From the cell containing the given text, extract its center point as [X, Y] coordinate. 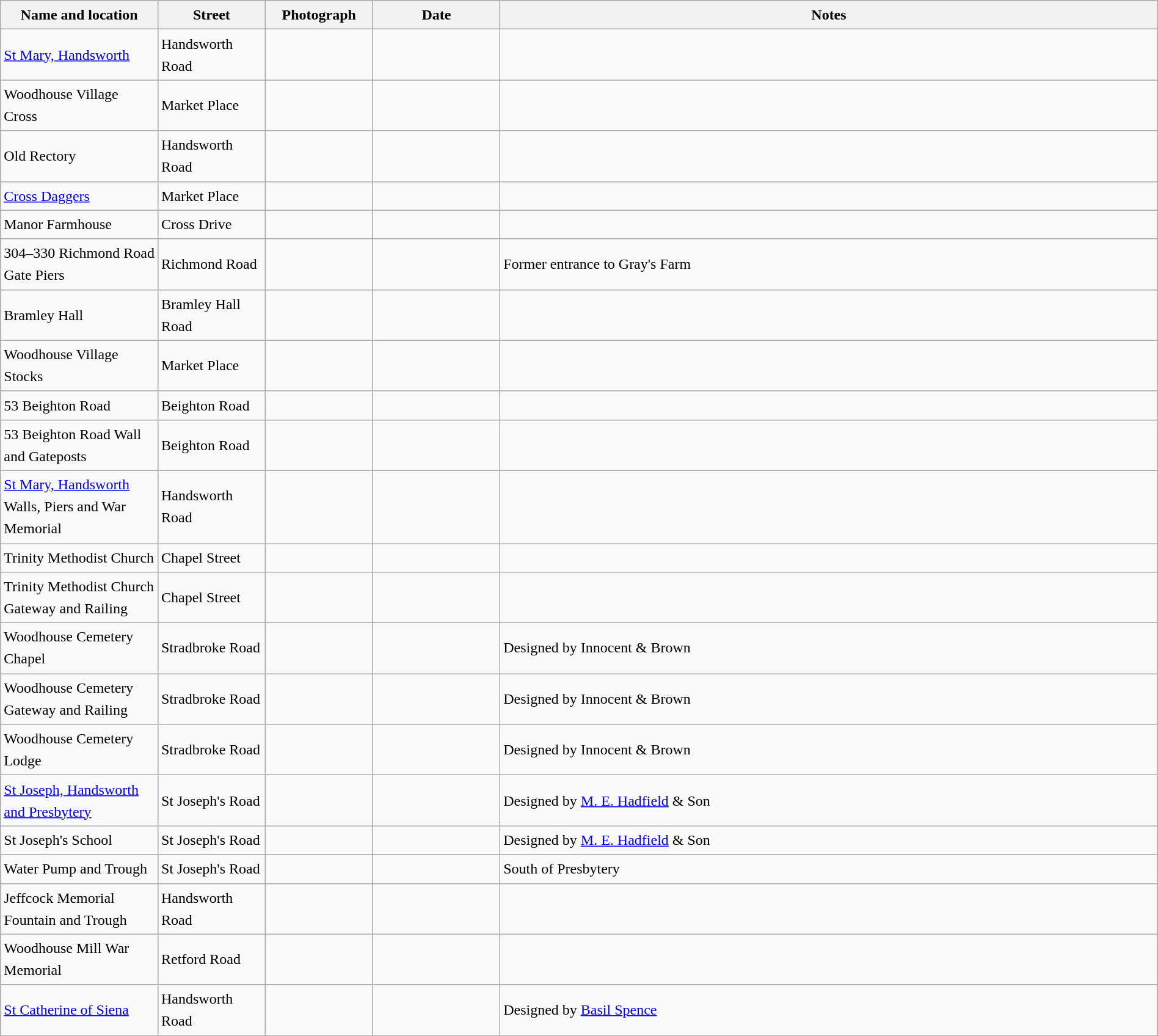
Woodhouse Cemetery Lodge [79, 750]
Woodhouse Village Cross [79, 105]
Water Pump and Trough [79, 869]
Name and location [79, 15]
Street [211, 15]
304–330 Richmond Road Gate Piers [79, 264]
Date [436, 15]
St Mary, Handsworth Walls, Piers and War Memorial [79, 507]
Woodhouse Mill War Memorial [79, 959]
Trinity Methodist Church [79, 558]
Photograph [319, 15]
Bramley Hall [79, 315]
Woodhouse Cemetery Chapel [79, 649]
Old Rectory [79, 156]
St Catherine of Siena [79, 1010]
Jeffcock Memorial Fountain and Trough [79, 909]
Designed by Basil Spence [829, 1010]
South of Presbytery [829, 869]
Cross Daggers [79, 195]
St Joseph's School [79, 841]
Cross Drive [211, 225]
St Joseph, Handsworth and Presbytery [79, 800]
Bramley Hall Road [211, 315]
53 Beighton Road Wall and Gateposts [79, 445]
Manor Farmhouse [79, 225]
Woodhouse Cemetery Gateway and Railing [79, 699]
St Mary, Handsworth [79, 55]
Richmond Road [211, 264]
Notes [829, 15]
Former entrance to Gray's Farm [829, 264]
Trinity Methodist Church Gateway and Railing [79, 597]
53 Beighton Road [79, 406]
Retford Road [211, 959]
Woodhouse Village Stocks [79, 365]
